Identify which cell holds the provided text, then report its [x, y] central coordinate. 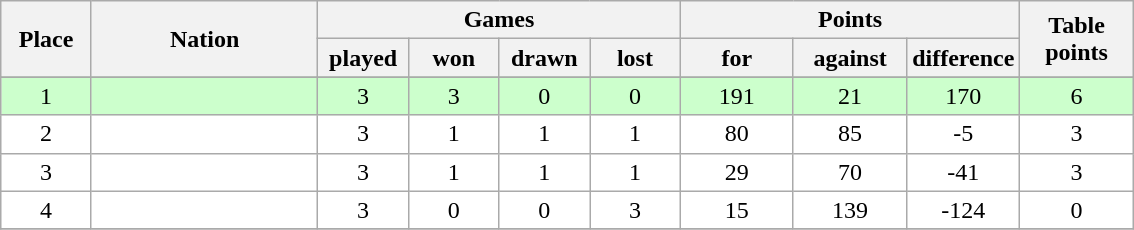
-124 [964, 210]
85 [850, 134]
70 [850, 172]
lost [636, 58]
6 [1076, 96]
Games [499, 20]
2 [46, 134]
Tablepoints [1076, 39]
80 [736, 134]
15 [736, 210]
Nation [204, 39]
21 [850, 96]
139 [850, 210]
difference [964, 58]
for [736, 58]
won [454, 58]
-5 [964, 134]
drawn [544, 58]
4 [46, 210]
191 [736, 96]
played [364, 58]
-41 [964, 172]
against [850, 58]
Points [850, 20]
170 [964, 96]
29 [736, 172]
Place [46, 39]
